Return the [x, y] coordinate for the center point of the cell that contains the specified text.  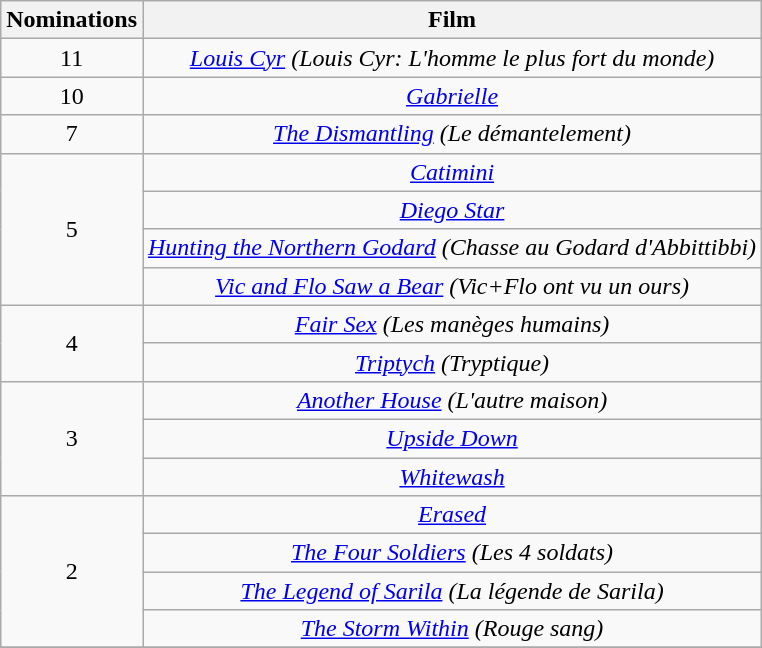
Hunting the Northern Godard (Chasse au Godard d'Abbittibbi) [452, 248]
Vic and Flo Saw a Bear (Vic+Flo ont vu un ours) [452, 286]
The Storm Within (Rouge sang) [452, 629]
Fair Sex (Les manèges humains) [452, 324]
The Four Soldiers (Les 4 soldats) [452, 553]
Upside Down [452, 438]
Film [452, 20]
Erased [452, 515]
11 [72, 58]
The Legend of Sarila (La légende de Sarila) [452, 591]
Louis Cyr (Louis Cyr: L'homme le plus fort du monde) [452, 58]
Another House (L'autre maison) [452, 400]
Diego Star [452, 210]
Triptych (Tryptique) [452, 362]
7 [72, 134]
Nominations [72, 20]
10 [72, 96]
Catimini [452, 172]
4 [72, 343]
Gabrielle [452, 96]
Whitewash [452, 477]
5 [72, 229]
The Dismantling (Le démantelement) [452, 134]
3 [72, 438]
2 [72, 572]
